Return the [X, Y] coordinate for the center point of the cell that contains the specified text.  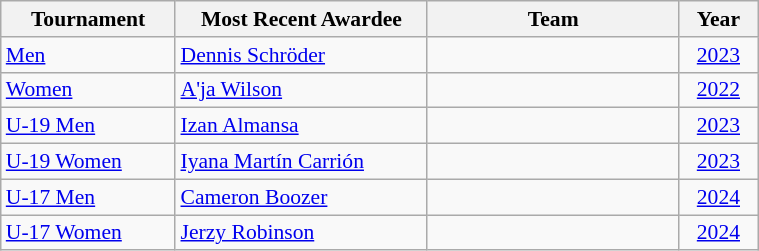
Women [88, 90]
Jerzy Robinson [301, 233]
U-17 Men [88, 197]
Tournament [88, 19]
Most Recent Awardee [301, 19]
Izan Almansa [301, 126]
Dennis Schröder [301, 55]
U-19 Women [88, 162]
U-17 Women [88, 233]
Cameron Boozer [301, 197]
U-19 Men [88, 126]
Men [88, 55]
A'ja Wilson [301, 90]
Team [553, 19]
Iyana Martín Carrión [301, 162]
Year [718, 19]
2022 [718, 90]
